Find where the given text appears and provide that cell's center as (X, Y) coordinate. 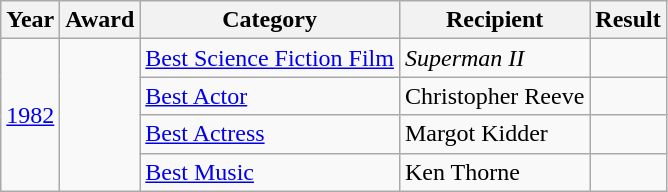
Best Actor (270, 96)
Best Science Fiction Film (270, 58)
Best Actress (270, 134)
Ken Thorne (494, 172)
Category (270, 20)
Margot Kidder (494, 134)
1982 (30, 115)
Result (628, 20)
Christopher Reeve (494, 96)
Year (30, 20)
Recipient (494, 20)
Best Music (270, 172)
Award (100, 20)
Superman II (494, 58)
